Search for the cell housing the specified text and yield its (X, Y) center coordinate. 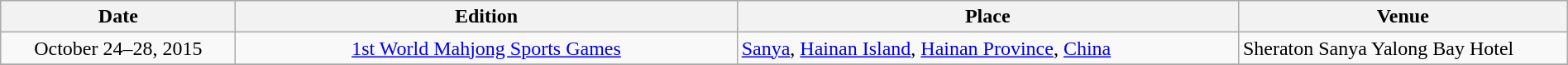
Date (118, 17)
October 24–28, 2015 (118, 48)
Sheraton Sanya Yalong Bay Hotel (1403, 48)
Edition (486, 17)
1st World Mahjong Sports Games (486, 48)
Place (987, 17)
Venue (1403, 17)
Sanya, Hainan Island, Hainan Province, China (987, 48)
